Determine the (x, y) coordinate at the center of the cell enclosing the given text.  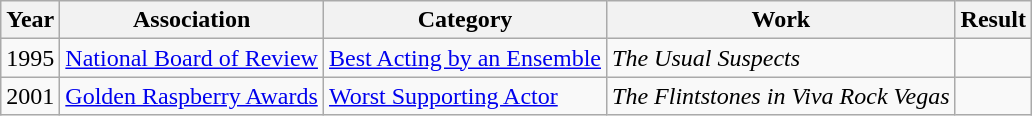
1995 (30, 58)
Golden Raspberry Awards (192, 96)
The Usual Suspects (782, 58)
Category (464, 20)
Association (192, 20)
Year (30, 20)
Best Acting by an Ensemble (464, 58)
2001 (30, 96)
Work (782, 20)
Worst Supporting Actor (464, 96)
National Board of Review (192, 58)
The Flintstones in Viva Rock Vegas (782, 96)
Result (993, 20)
